Determine the [X, Y] coordinate at the center of the cell enclosing the given text.  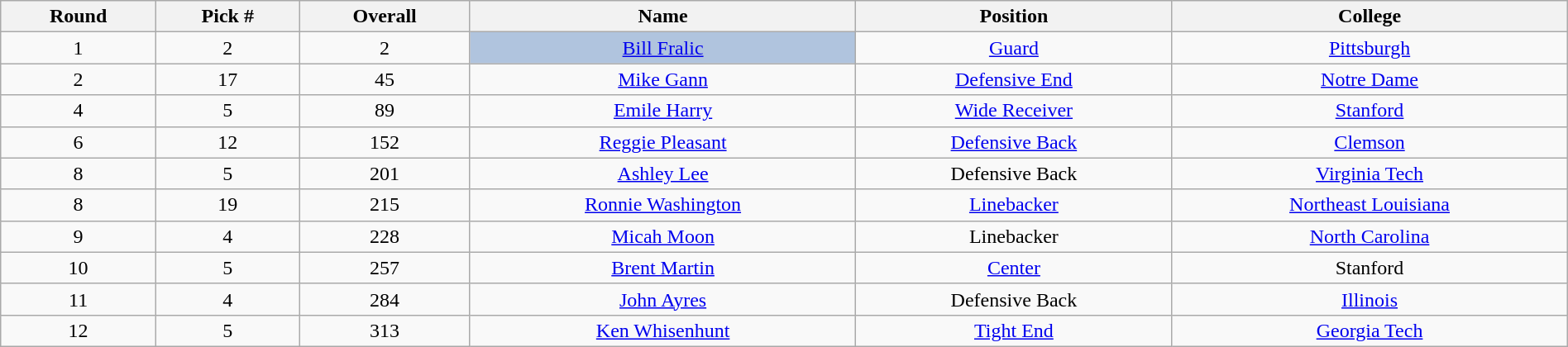
College [1370, 17]
Tight End [1014, 330]
Round [79, 17]
215 [385, 205]
152 [385, 142]
Ken Whisenhunt [663, 330]
Ronnie Washington [663, 205]
Virginia Tech [1370, 173]
284 [385, 299]
Mike Gann [663, 79]
10 [79, 268]
Overall [385, 17]
Micah Moon [663, 236]
Position [1014, 17]
Georgia Tech [1370, 330]
Brent Martin [663, 268]
Notre Dame [1370, 79]
Name [663, 17]
257 [385, 268]
Emile Harry [663, 111]
228 [385, 236]
201 [385, 173]
45 [385, 79]
Pittsburgh [1370, 48]
John Ayres [663, 299]
19 [227, 205]
Illinois [1370, 299]
Pick # [227, 17]
Center [1014, 268]
Ashley Lee [663, 173]
9 [79, 236]
89 [385, 111]
Bill Fralic [663, 48]
Wide Receiver [1014, 111]
Clemson [1370, 142]
North Carolina [1370, 236]
Defensive End [1014, 79]
Reggie Pleasant [663, 142]
Guard [1014, 48]
11 [79, 299]
1 [79, 48]
Northeast Louisiana [1370, 205]
6 [79, 142]
313 [385, 330]
17 [227, 79]
